From the cell containing the given text, extract its center point as [x, y] coordinate. 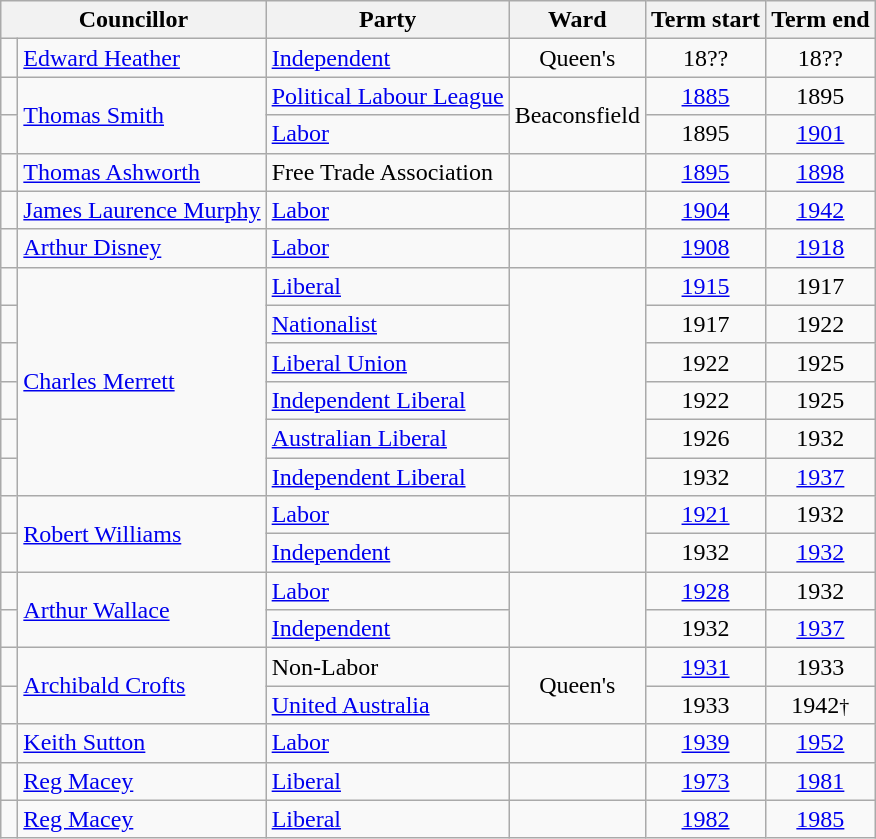
1904 [705, 210]
Charles Merrett [142, 381]
Term end [821, 20]
1973 [705, 781]
Non-Labor [388, 667]
Nationalist [388, 324]
1885 [705, 96]
Archibald Crofts [142, 686]
United Australia [388, 705]
1931 [705, 667]
1985 [821, 819]
1939 [705, 743]
1982 [705, 819]
1921 [705, 515]
Councillor [134, 20]
Thomas Smith [142, 115]
Ward [577, 20]
1926 [705, 438]
Term start [705, 20]
1898 [821, 172]
Arthur Wallace [142, 610]
1981 [821, 781]
1952 [821, 743]
Party [388, 20]
1918 [821, 248]
Liberal Union [388, 362]
Beaconsfield [577, 115]
Robert Williams [142, 534]
Political Labour League [388, 96]
James Laurence Murphy [142, 210]
Arthur Disney [142, 248]
1908 [705, 248]
Edward Heather [142, 58]
Keith Sutton [142, 743]
Free Trade Association [388, 172]
Thomas Ashworth [142, 172]
1928 [705, 591]
1942 [821, 210]
1915 [705, 286]
Australian Liberal [388, 438]
1942† [821, 705]
1901 [821, 134]
